Locate the cell with the specified text and output its (x, y) center coordinate. 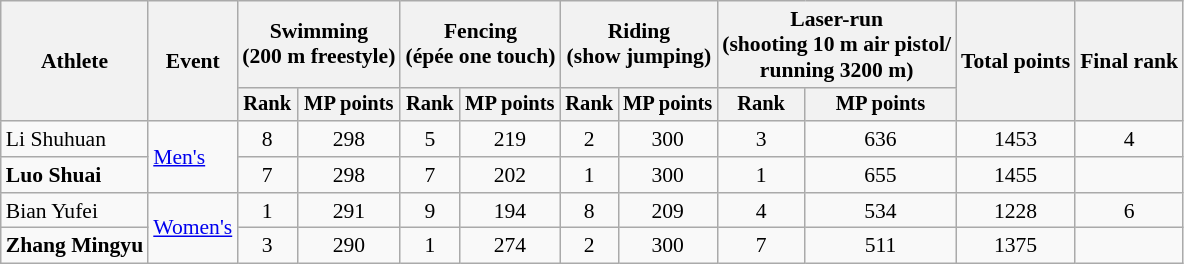
Women's (192, 228)
5 (430, 139)
194 (510, 211)
1455 (1016, 175)
Laser-run(shooting 10 m air pistol/running 3200 m) (836, 44)
655 (880, 175)
274 (510, 246)
202 (510, 175)
290 (348, 246)
1453 (1016, 139)
Luo Shuai (74, 175)
1375 (1016, 246)
209 (668, 211)
Riding(show jumping) (638, 44)
1228 (1016, 211)
Bian Yufei (74, 211)
Final rank (1129, 61)
Event (192, 61)
Men's (192, 156)
291 (348, 211)
534 (880, 211)
Li Shuhuan (74, 139)
9 (430, 211)
636 (880, 139)
Total points (1016, 61)
Swimming(200 m freestyle) (318, 44)
511 (880, 246)
Zhang Mingyu (74, 246)
219 (510, 139)
Fencing(épée one touch) (480, 44)
6 (1129, 211)
Athlete (74, 61)
